Return (x, y) of the center of cell containing provided text 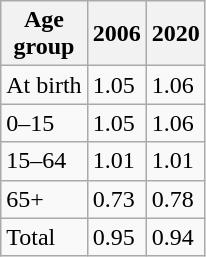
2020 (176, 34)
0–15 (44, 123)
15–64 (44, 161)
Agegroup (44, 34)
0.73 (116, 199)
65+ (44, 199)
Total (44, 237)
2006 (116, 34)
At birth (44, 85)
0.78 (176, 199)
0.95 (116, 237)
0.94 (176, 237)
